Output the [x, y] coordinate of the center of the cell containing the given text.  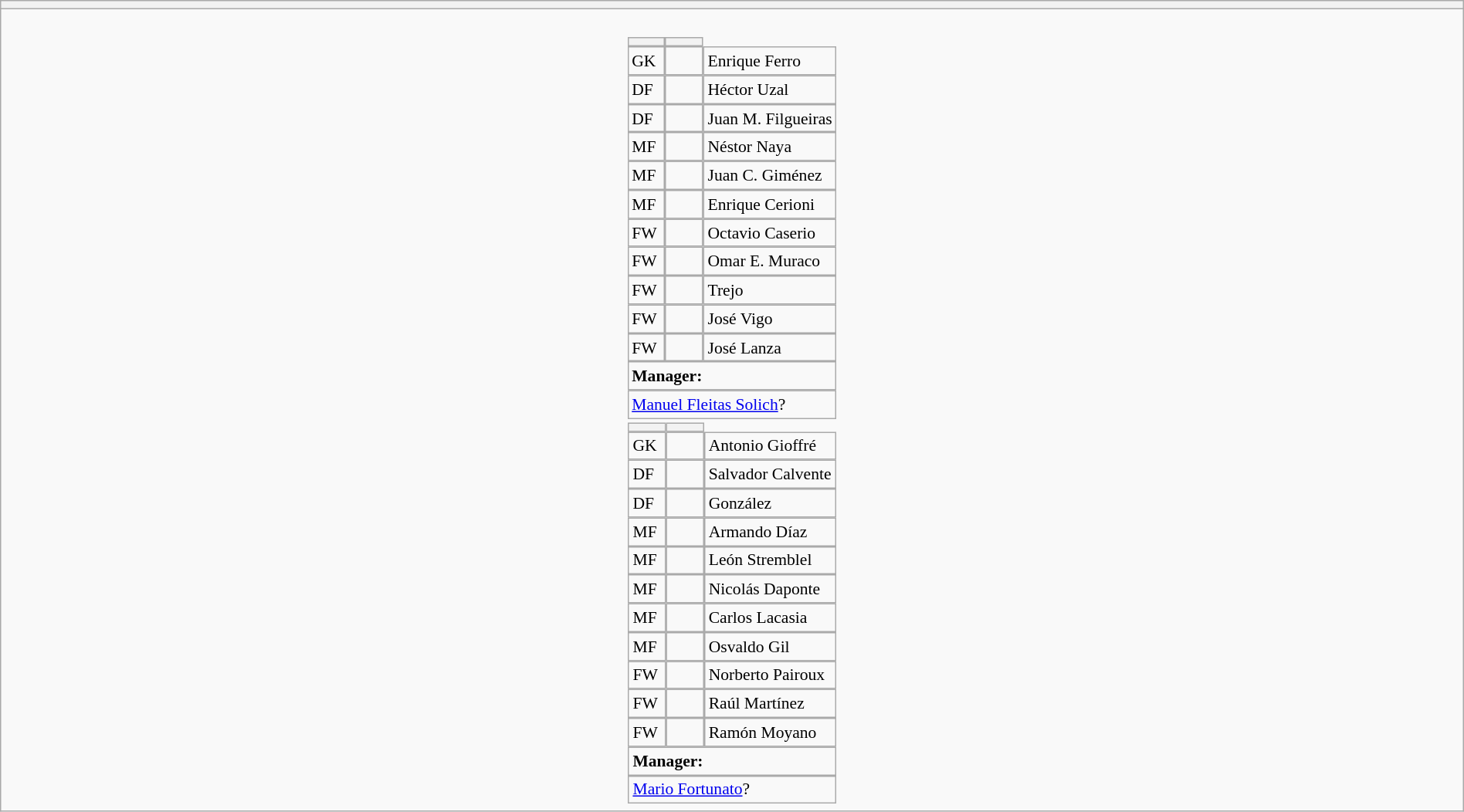
Enrique Ferro [771, 60]
Néstor Naya [771, 147]
José Lanza [771, 347]
José Vigo [771, 318]
Ramón Moyano [770, 732]
Juan M. Filgueiras [771, 119]
Raúl Martínez [770, 704]
Enrique Cerioni [771, 204]
Carlos Lacasia [770, 617]
Octavio Caserio [771, 233]
Osvaldo Gil [770, 647]
Juan C. Giménez [771, 176]
González [770, 503]
Manuel Fleitas Solich? [732, 404]
Mario Fortunato? [732, 789]
Omar E. Muraco [771, 261]
Armando Díaz [770, 531]
Salvador Calvente [770, 474]
León Stremblel [770, 560]
Trejo [771, 290]
Norberto Pairoux [770, 675]
Héctor Uzal [771, 90]
Nicolás Daponte [770, 588]
Antonio Gioffré [770, 446]
